Capture the cell that displays the provided text and extract its [x, y] central coordinate. 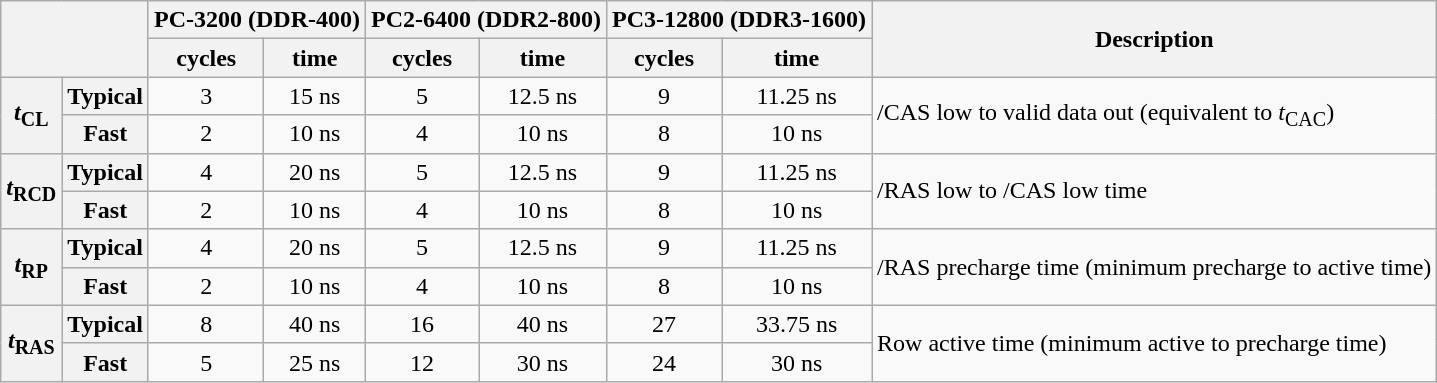
25 ns [315, 362]
PC3-12800 (DDR3-1600) [740, 20]
33.75 ns [797, 324]
PC-3200 (DDR-400) [256, 20]
tRCD [32, 191]
/CAS low to valid data out (equivalent to tCAC) [1154, 115]
Description [1154, 39]
PC2-6400 (DDR2-800) [486, 20]
27 [664, 324]
24 [664, 362]
tRP [32, 267]
15 ns [315, 96]
tCL [32, 115]
tRAS [32, 343]
/RAS precharge time (minimum precharge to active time) [1154, 267]
16 [422, 324]
12 [422, 362]
/RAS low to /CAS low time [1154, 191]
Row active time (minimum active to precharge time) [1154, 343]
3 [206, 96]
